Identify which cell holds the provided text, then report its [X, Y] central coordinate. 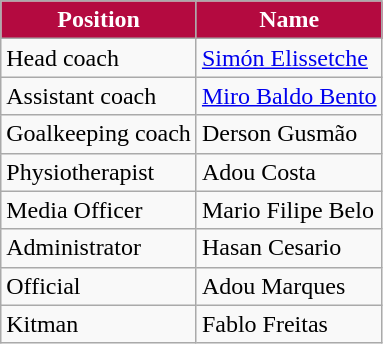
Adou Costa [289, 172]
Goalkeeping coach [99, 134]
Fablo Freitas [289, 324]
Administrator [99, 248]
Kitman [99, 324]
Name [289, 20]
Physiotherapist [99, 172]
Derson Gusmão [289, 134]
Miro Baldo Bento [289, 96]
Media Officer [99, 210]
Position [99, 20]
Mario Filipe Belo [289, 210]
Assistant coach [99, 96]
Adou Marques [289, 286]
Simón Elissetche [289, 58]
Hasan Cesario [289, 248]
Head coach [99, 58]
Official [99, 286]
